Return the (X, Y) coordinate for the center point of the cell that contains the specified text.  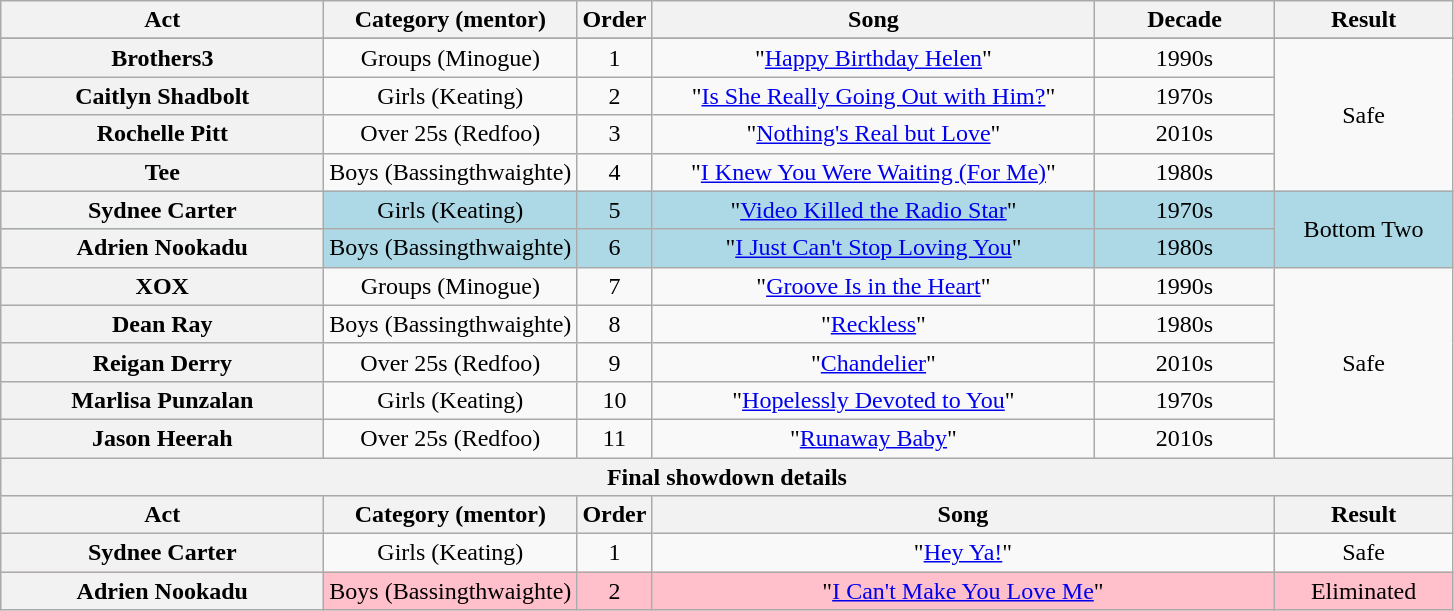
Jason Heerah (162, 438)
"Hey Ya!" (963, 553)
8 (614, 324)
3 (614, 134)
Dean Ray (162, 324)
"Hopelessly Devoted to You" (874, 400)
7 (614, 286)
Tee (162, 172)
10 (614, 400)
"Is She Really Going Out with Him?" (874, 96)
"Video Killed the Radio Star" (874, 210)
"Chandelier" (874, 362)
Eliminated (1364, 591)
Bottom Two (1364, 229)
"Groove Is in the Heart" (874, 286)
"I Just Can't Stop Loving You" (874, 248)
11 (614, 438)
Rochelle Pitt (162, 134)
"I Knew You Were Waiting (For Me)" (874, 172)
Reigan Derry (162, 362)
"Runaway Baby" (874, 438)
6 (614, 248)
Decade (1184, 20)
Marlisa Punzalan (162, 400)
Final showdown details (727, 477)
4 (614, 172)
"Nothing's Real but Love" (874, 134)
5 (614, 210)
Caitlyn Shadbolt (162, 96)
"I Can't Make You Love Me" (963, 591)
Brothers3 (162, 58)
9 (614, 362)
XOX (162, 286)
"Happy Birthday Helen" (874, 58)
"Reckless" (874, 324)
